Search for the cell housing the specified text and yield its (x, y) center coordinate. 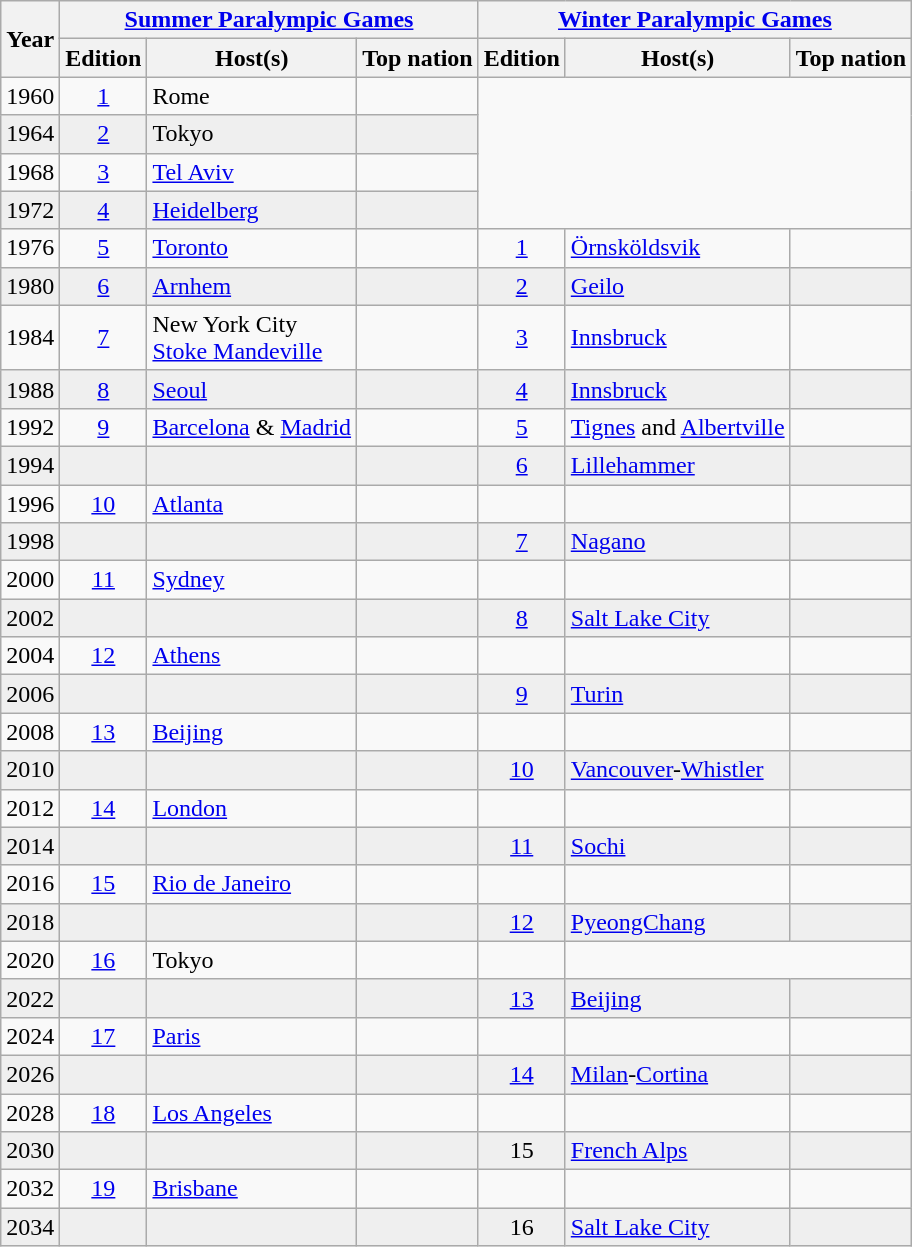
Sydney (252, 580)
1998 (30, 542)
Vancouver-Whistler (678, 770)
2018 (30, 922)
1972 (30, 210)
Geilo (678, 286)
Toronto (252, 248)
Paris (252, 1036)
2020 (30, 960)
New York City Stoke Mandeville (252, 338)
19 (104, 1189)
French Alps (678, 1151)
2012 (30, 808)
2016 (30, 884)
2002 (30, 618)
Sochi (678, 846)
Year (30, 39)
2014 (30, 846)
1992 (30, 427)
2006 (30, 694)
Turin (678, 694)
1988 (30, 389)
1964 (30, 134)
2000 (30, 580)
Lillehammer (678, 465)
Heidelberg (252, 210)
1980 (30, 286)
1994 (30, 465)
Milan-Cortina (678, 1074)
1996 (30, 503)
1968 (30, 172)
Athens (252, 656)
2022 (30, 998)
Tignes and Albertville (678, 427)
PyeongChang (678, 922)
2032 (30, 1189)
2028 (30, 1113)
17 (104, 1036)
Tel Aviv (252, 172)
Winter Paralympic Games (695, 20)
1960 (30, 96)
1984 (30, 338)
Seoul (252, 389)
Atlanta (252, 503)
Rio de Janeiro (252, 884)
2026 (30, 1074)
2010 (30, 770)
18 (104, 1113)
2034 (30, 1227)
Summer Paralympic Games (269, 20)
Rome (252, 96)
London (252, 808)
Barcelona & Madrid (252, 427)
2024 (30, 1036)
Brisbane (252, 1189)
Arnhem (252, 286)
2030 (30, 1151)
2008 (30, 732)
2004 (30, 656)
1976 (30, 248)
Örnsköldsvik (678, 248)
Nagano (678, 542)
Los Angeles (252, 1113)
